Determine the [x, y] coordinate at the center of the cell enclosing the given text.  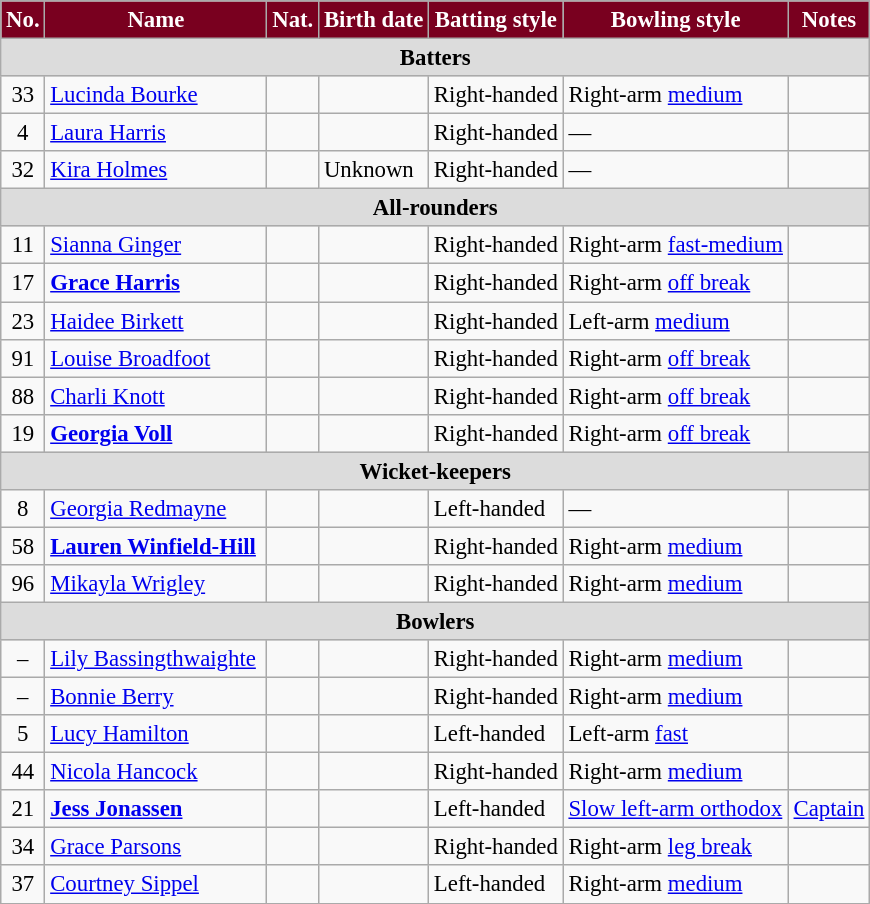
Nicola Hancock [156, 772]
44 [23, 772]
91 [23, 358]
Batters [436, 58]
Captain [828, 809]
Wicket-keepers [436, 471]
Kira Holmes [156, 170]
Lily Bassingthwaighte [156, 659]
Grace Parsons [156, 847]
Slow left-arm orthodox [676, 809]
Georgia Redmayne [156, 509]
8 [23, 509]
Batting style [496, 20]
Haidee Birkett [156, 321]
Sianna Ginger [156, 245]
Lucy Hamilton [156, 734]
No. [23, 20]
Grace Harris [156, 283]
Nat. [293, 20]
Left-arm fast [676, 734]
Lauren Winfield-Hill [156, 546]
Bowlers [436, 621]
Louise Broadfoot [156, 358]
88 [23, 396]
37 [23, 885]
Unknown [374, 170]
17 [23, 283]
4 [23, 133]
5 [23, 734]
Bowling style [676, 20]
Laura Harris [156, 133]
11 [23, 245]
23 [23, 321]
Courtney Sippel [156, 885]
Name [156, 20]
Jess Jonassen [156, 809]
Charli Knott [156, 396]
21 [23, 809]
Notes [828, 20]
58 [23, 546]
96 [23, 584]
Right-arm leg break [676, 847]
Right-arm fast-medium [676, 245]
Left-arm medium [676, 321]
19 [23, 433]
Lucinda Bourke [156, 95]
32 [23, 170]
Bonnie Berry [156, 697]
34 [23, 847]
Birth date [374, 20]
33 [23, 95]
All-rounders [436, 208]
Georgia Voll [156, 433]
Mikayla Wrigley [156, 584]
